Return the (x, y) coordinate for the center point of the cell that contains the specified text.  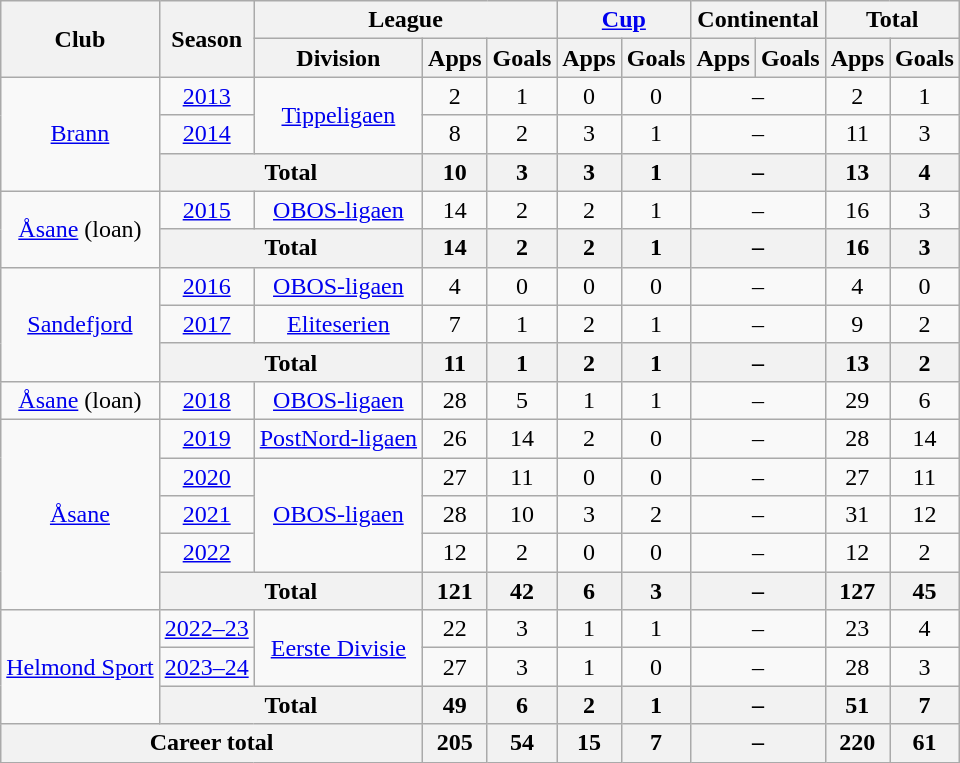
Career total (212, 743)
15 (589, 743)
Eliteserien (338, 324)
Division (338, 58)
PostNord-ligaen (338, 438)
2017 (206, 324)
26 (455, 438)
Eerste Divisie (338, 648)
Continental (758, 20)
127 (857, 591)
23 (857, 629)
51 (857, 705)
22 (455, 629)
205 (455, 743)
Season (206, 39)
9 (857, 324)
2021 (206, 515)
45 (925, 591)
2013 (206, 96)
42 (522, 591)
2015 (206, 210)
31 (857, 515)
2014 (206, 134)
49 (455, 705)
League (406, 20)
2023–24 (206, 667)
121 (455, 591)
2022 (206, 553)
2019 (206, 438)
Club (80, 39)
Brann (80, 134)
Helmond Sport (80, 667)
Åsane (80, 514)
220 (857, 743)
61 (925, 743)
Tippeligaen (338, 115)
2022–23 (206, 629)
5 (522, 400)
29 (857, 400)
Cup (624, 20)
2018 (206, 400)
2016 (206, 286)
Sandefjord (80, 324)
2020 (206, 477)
54 (522, 743)
8 (455, 134)
